Locate the cell with the specified text and output its (x, y) center coordinate. 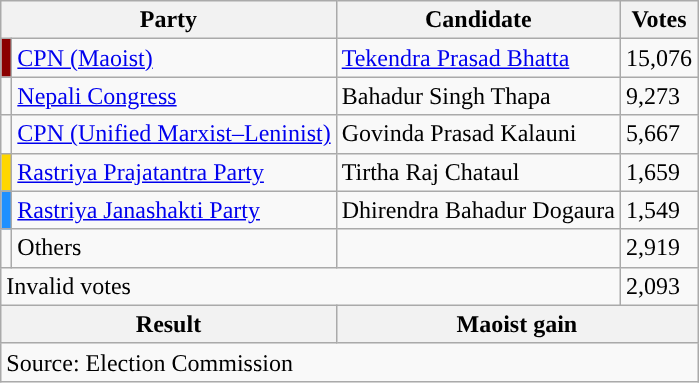
Tekendra Prasad Bhatta (478, 58)
Party (168, 20)
Govinda Prasad Kalauni (478, 134)
1,659 (658, 172)
CPN (Maoist) (174, 58)
Invalid votes (311, 286)
Tirtha Raj Chataul (478, 172)
Dhirendra Bahadur Dogaura (478, 210)
Rastriya Janashakti Party (174, 210)
Rastriya Prajatantra Party (174, 172)
15,076 (658, 58)
Bahadur Singh Thapa (478, 96)
Candidate (478, 20)
Maoist gain (516, 324)
Nepali Congress (174, 96)
2,093 (658, 286)
Votes (658, 20)
1,549 (658, 210)
9,273 (658, 96)
5,667 (658, 134)
Source: Election Commission (350, 362)
CPN (Unified Marxist–Leninist) (174, 134)
2,919 (658, 248)
Result (168, 324)
Others (174, 248)
